Pinpoint the cell where the given text exists, returning its [X, Y] midpoint coordinate. 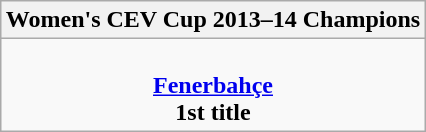
Fenerbahçe1st title [212, 85]
Women's CEV Cup 2013–14 Champions [212, 20]
